Search for the cell housing the specified text and yield its [x, y] center coordinate. 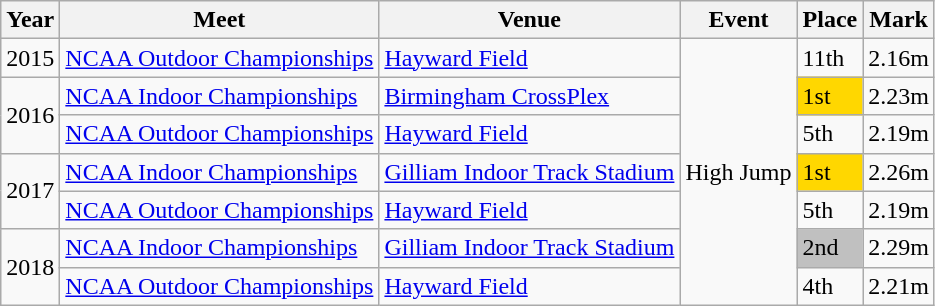
2.21m [899, 286]
Mark [899, 20]
2.16m [899, 58]
Venue [530, 20]
Birmingham CrossPlex [530, 96]
2018 [30, 267]
2.29m [899, 248]
4th [830, 286]
Place [830, 20]
Event [738, 20]
11th [830, 58]
2nd [830, 248]
2017 [30, 191]
2015 [30, 58]
2016 [30, 115]
High Jump [738, 172]
Meet [220, 20]
2.26m [899, 172]
Year [30, 20]
2.23m [899, 96]
